Identify which cell holds the provided text, then report its (x, y) central coordinate. 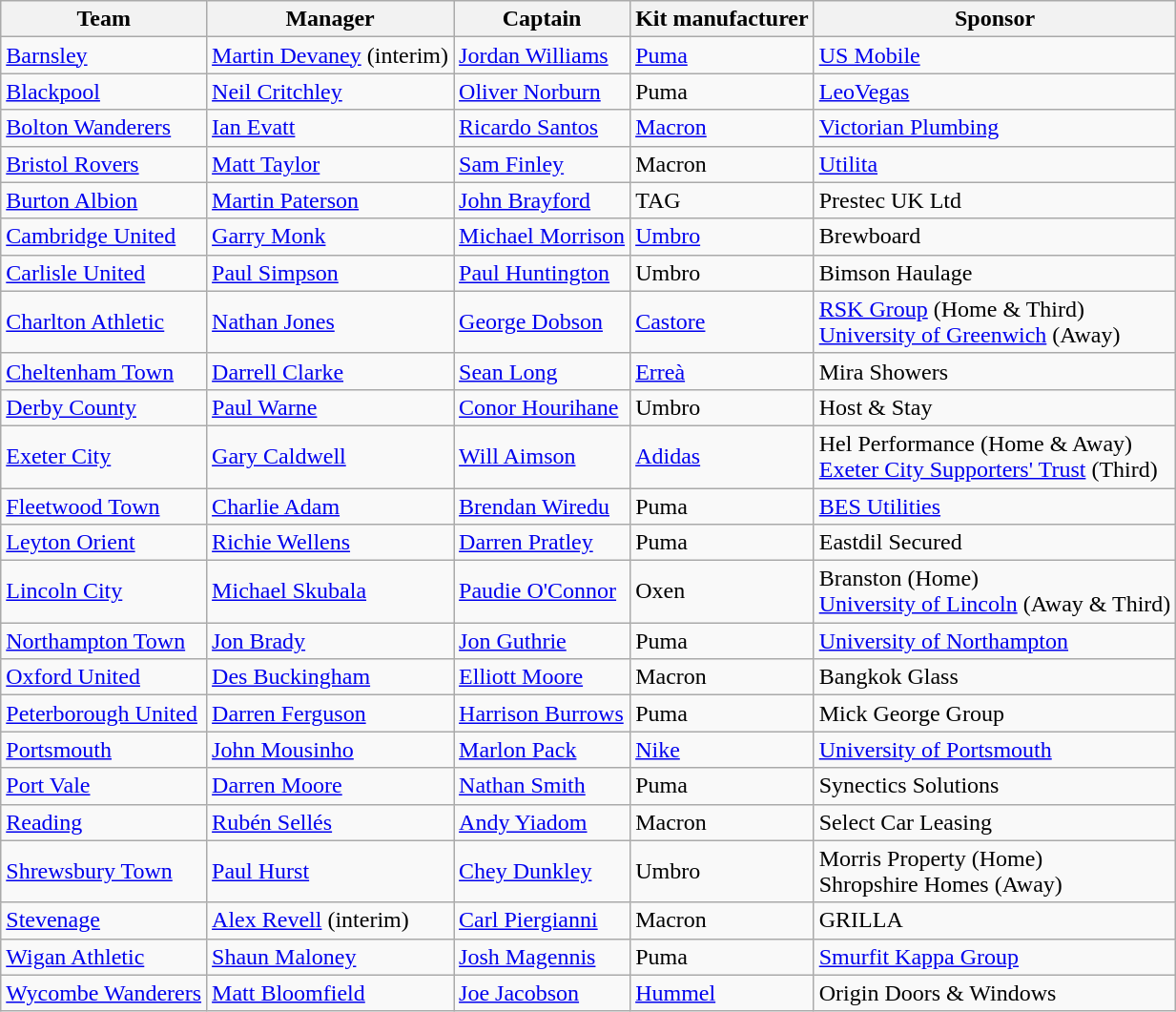
Bristol Rovers (104, 164)
Matt Bloomfield (330, 993)
John Mousinho (330, 750)
Martin Paterson (330, 200)
Sponsor (995, 19)
Conor Hourihane (542, 407)
Wycombe Wanderers (104, 993)
Bolton Wanderers (104, 128)
Darrell Clarke (330, 371)
Jon Brady (330, 641)
Marlon Pack (542, 750)
GRILLA (995, 920)
Paul Warne (330, 407)
Castore (723, 322)
Cheltenham Town (104, 371)
Andy Yiadom (542, 822)
Mira Showers (995, 371)
Manager (330, 19)
Leyton Orient (104, 543)
Nathan Jones (330, 322)
Peterborough United (104, 713)
Stevenage (104, 920)
Reading (104, 822)
George Dobson (542, 322)
Sam Finley (542, 164)
Select Car Leasing (995, 822)
Des Buckingham (330, 677)
BES Utilities (995, 506)
Team (104, 19)
Branston (Home) University of Lincoln (Away & Third) (995, 591)
University of Northampton (995, 641)
Matt Taylor (330, 164)
Bimson Haulage (995, 273)
Paul Simpson (330, 273)
Charlie Adam (330, 506)
Hel Performance (Home & Away)Exeter City Supporters' Trust (Third) (995, 456)
Burton Albion (104, 200)
Portsmouth (104, 750)
Morris Property (Home)Shropshire Homes (Away) (995, 872)
Paudie O'Connor (542, 591)
Smurfit Kappa Group (995, 957)
Eastdil Secured (995, 543)
Nike (723, 750)
Richie Wellens (330, 543)
Michael Morrison (542, 237)
Erreà (723, 371)
Jon Guthrie (542, 641)
RSK Group (Home & Third)University of Greenwich (Away) (995, 322)
Paul Hurst (330, 872)
Darren Ferguson (330, 713)
Brendan Wiredu (542, 506)
Darren Moore (330, 786)
Utilita (995, 164)
Host & Stay (995, 407)
Charlton Athletic (104, 322)
Nathan Smith (542, 786)
Garry Monk (330, 237)
Michael Skubala (330, 591)
Exeter City (104, 456)
Fleetwood Town (104, 506)
Synectics Solutions (995, 786)
Harrison Burrows (542, 713)
Blackpool (104, 92)
Sean Long (542, 371)
Mick George Group (995, 713)
Adidas (723, 456)
Derby County (104, 407)
Barnsley (104, 55)
Port Vale (104, 786)
Carlisle United (104, 273)
Ian Evatt (330, 128)
Alex Revell (interim) (330, 920)
Will Aimson (542, 456)
Gary Caldwell (330, 456)
Chey Dunkley (542, 872)
Oliver Norburn (542, 92)
Wigan Athletic (104, 957)
US Mobile (995, 55)
Carl Piergianni (542, 920)
University of Portsmouth (995, 750)
John Brayford (542, 200)
Joe Jacobson (542, 993)
Elliott Moore (542, 677)
Prestec UK Ltd (995, 200)
LeoVegas (995, 92)
Bangkok Glass (995, 677)
Shrewsbury Town (104, 872)
Darren Pratley (542, 543)
Oxen (723, 591)
Brewboard (995, 237)
Captain (542, 19)
Paul Huntington (542, 273)
Northampton Town (104, 641)
TAG (723, 200)
Cambridge United (104, 237)
Neil Critchley (330, 92)
Hummel (723, 993)
Origin Doors & Windows (995, 993)
Victorian Plumbing (995, 128)
Martin Devaney (interim) (330, 55)
Rubén Sellés (330, 822)
Lincoln City (104, 591)
Jordan Williams (542, 55)
Ricardo Santos (542, 128)
Josh Magennis (542, 957)
Kit manufacturer (723, 19)
Oxford United (104, 677)
Shaun Maloney (330, 957)
